Search for the cell housing the specified text and yield its (x, y) center coordinate. 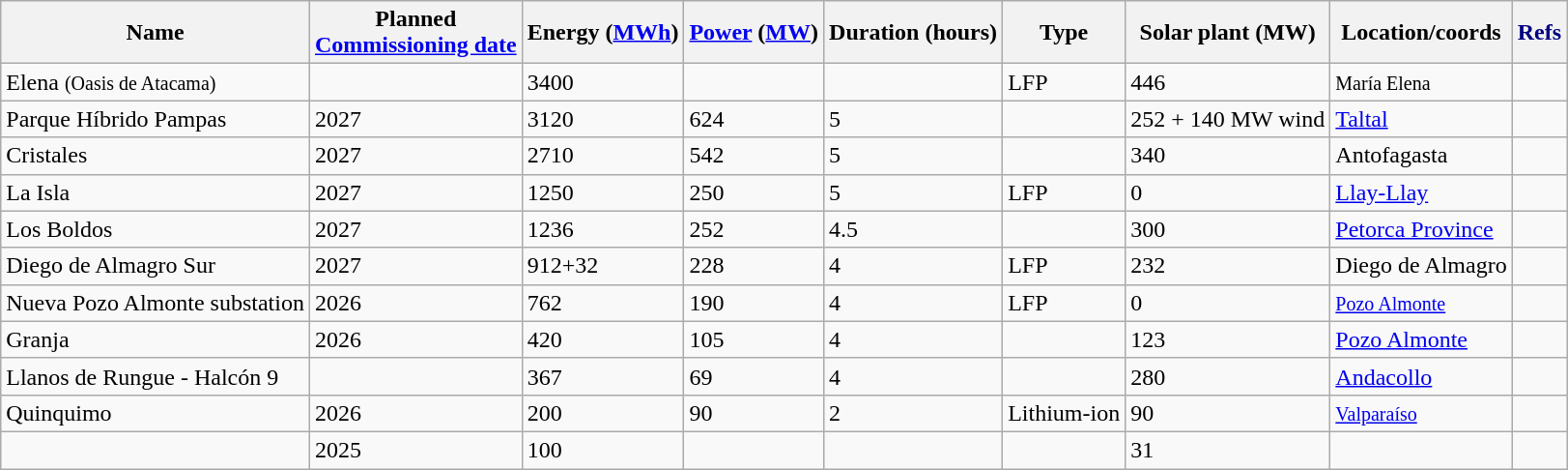
762 (603, 303)
Petorca Province (1421, 229)
31 (1228, 450)
2710 (603, 156)
Lithium-ion (1065, 413)
228 (754, 266)
250 (754, 192)
Type (1065, 33)
Elena (Oasis de Atacama) (156, 82)
1250 (603, 192)
Power (MW) (754, 33)
Energy (MWh) (603, 33)
1236 (603, 229)
Duration (hours) (914, 33)
2025 (415, 450)
69 (754, 376)
Granja (156, 339)
Antofagasta (1421, 156)
Llay-Llay (1421, 192)
190 (754, 303)
Valparaíso (1421, 413)
Refs (1539, 33)
367 (603, 376)
446 (1228, 82)
3400 (603, 82)
Llanos de Rungue - Halcón 9 (156, 376)
Taltal (1421, 119)
123 (1228, 339)
252 (754, 229)
624 (754, 119)
Parque Híbrido Pampas (156, 119)
100 (603, 450)
280 (1228, 376)
Diego de Almagro (1421, 266)
Quinquimo (156, 413)
Name (156, 33)
300 (1228, 229)
La Isla (156, 192)
Diego de Almagro Sur (156, 266)
Solar plant (MW) (1228, 33)
912+32 (603, 266)
Cristales (156, 156)
200 (603, 413)
420 (603, 339)
2 (914, 413)
232 (1228, 266)
340 (1228, 156)
PlannedCommissioning date (415, 33)
3120 (603, 119)
105 (754, 339)
252 + 140 MW wind (1228, 119)
4.5 (914, 229)
Los Boldos (156, 229)
Location/coords (1421, 33)
Nueva Pozo Almonte substation (156, 303)
Andacollo (1421, 376)
542 (754, 156)
María Elena (1421, 82)
